Locate the cell with the specified text and output its (x, y) center coordinate. 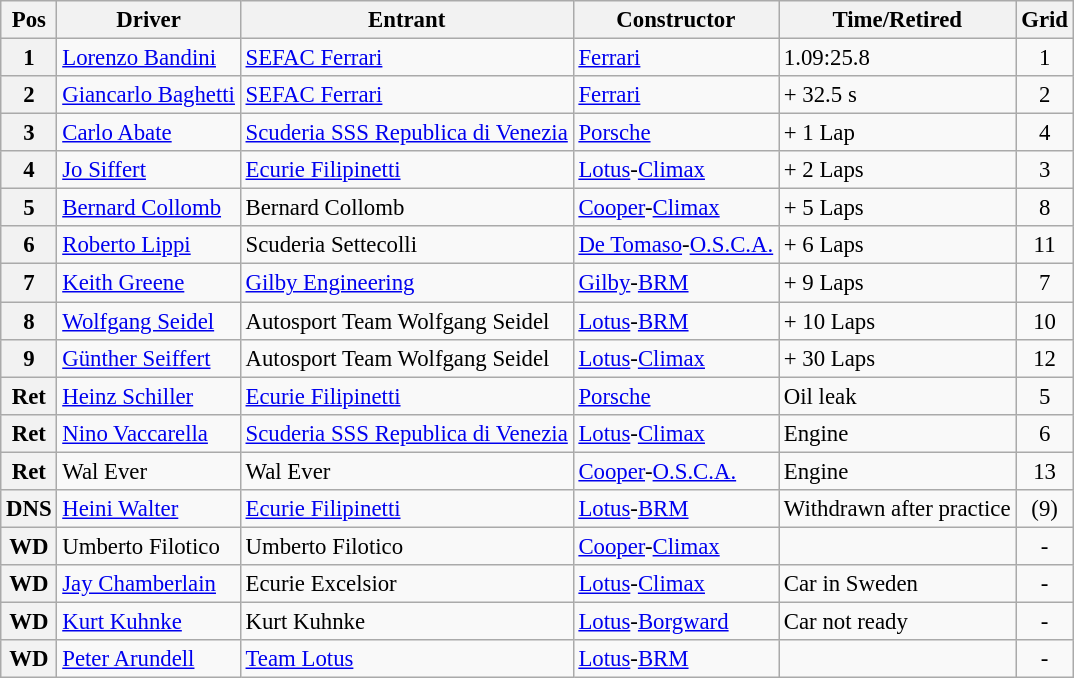
Cooper-O.S.C.A. (676, 471)
11 (1044, 245)
Constructor (676, 20)
10 (1044, 321)
Pos (29, 20)
13 (1044, 471)
Oil leak (896, 396)
Entrant (406, 20)
Team Lotus (406, 659)
Wolfgang Seidel (148, 321)
Gilby Engineering (406, 283)
DNS (29, 509)
+ 6 Laps (896, 245)
Giancarlo Baghetti (148, 95)
Lotus-Borgward (676, 621)
12 (1044, 358)
Ecurie Excelsior (406, 584)
Lorenzo Bandini (148, 58)
Gilby-BRM (676, 283)
+ 2 Laps (896, 170)
+ 32.5 s (896, 95)
Jo Siffert (148, 170)
Scuderia Settecolli (406, 245)
Heinz Schiller (148, 396)
Peter Arundell (148, 659)
Driver (148, 20)
(9) (1044, 509)
9 (29, 358)
+ 30 Laps (896, 358)
+ 9 Laps (896, 283)
Günther Seiffert (148, 358)
Car in Sweden (896, 584)
Grid (1044, 20)
Carlo Abate (148, 133)
+ 10 Laps (896, 321)
+ 1 Lap (896, 133)
Car not ready (896, 621)
Keith Greene (148, 283)
Nino Vaccarella (148, 433)
Jay Chamberlain (148, 584)
+ 5 Laps (896, 208)
De Tomaso-O.S.C.A. (676, 245)
Withdrawn after practice (896, 509)
Heini Walter (148, 509)
Time/Retired (896, 20)
Roberto Lippi (148, 245)
1.09:25.8 (896, 58)
